Extract the [X, Y] coordinate from the center of the cell holding the provided text.  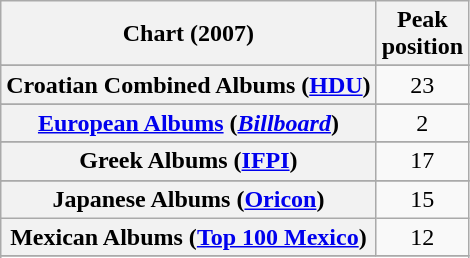
Japanese Albums (Oricon) [188, 199]
2 [422, 123]
Greek Albums (IFPI) [188, 161]
23 [422, 85]
17 [422, 161]
Chart (2007) [188, 34]
Peakposition [422, 34]
European Albums (Billboard) [188, 123]
Mexican Albums (Top 100 Mexico) [188, 237]
15 [422, 199]
Croatian Combined Albums (HDU) [188, 85]
12 [422, 237]
